Detect which cell encompasses the target text, then output its (x, y) center coordinate. 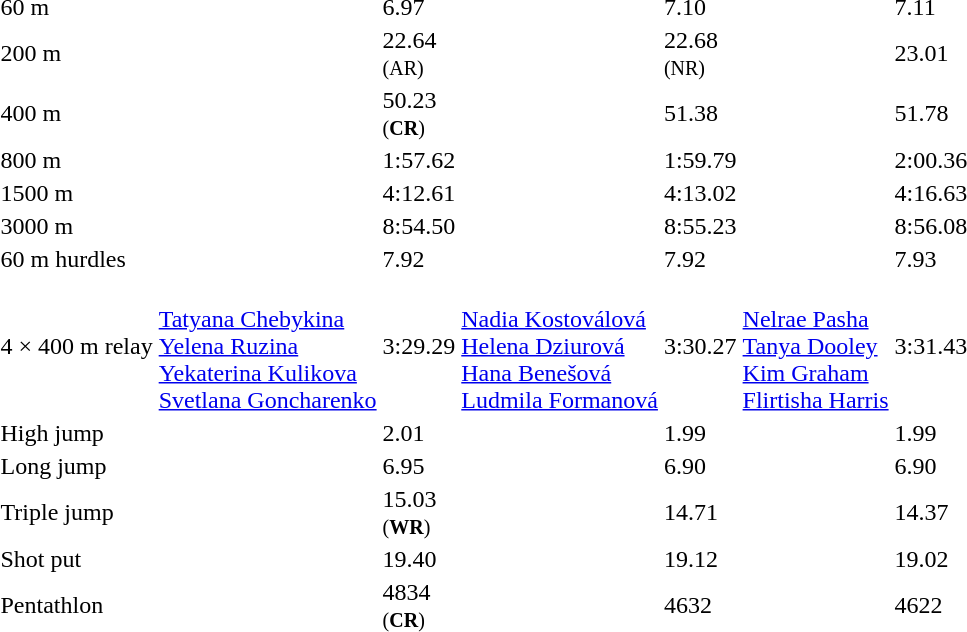
6.90 (700, 466)
8:54.50 (419, 226)
3:29.29 (419, 346)
22.68(NR) (700, 54)
6.95 (419, 466)
3:30.27 (700, 346)
14.71 (700, 512)
19.40 (419, 559)
8:55.23 (700, 226)
50.23(CR) (419, 114)
19.12 (700, 559)
1:59.79 (700, 160)
1:57.62 (419, 160)
51.38 (700, 114)
Nelrae PashaTanya DooleyKim GrahamFlirtisha Harris (816, 346)
22.64(AR) (419, 54)
4:12.61 (419, 193)
2.01 (419, 433)
4:13.02 (700, 193)
Tatyana ChebykinaYelena RuzinaYekaterina KulikovaSvetlana Goncharenko (268, 346)
1.99 (700, 433)
15.03(WR) (419, 512)
Nadia KostoválováHelena DziurováHana BenešováLudmila Formanová (560, 346)
